Provide the (x, y) coordinate of the cell's center where the given text is located.  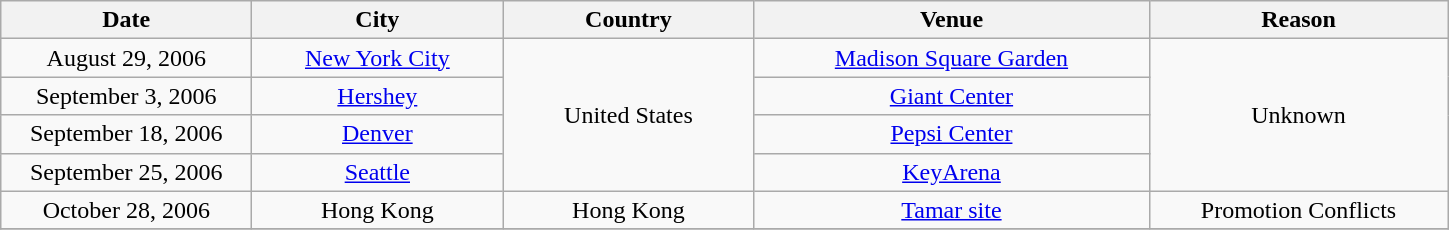
Country (628, 20)
September 18, 2006 (126, 134)
Date (126, 20)
Pepsi Center (952, 134)
Venue (952, 20)
New York City (378, 58)
Reason (1298, 20)
City (378, 20)
Denver (378, 134)
Madison Square Garden (952, 58)
September 25, 2006 (126, 172)
October 28, 2006 (126, 210)
Hershey (378, 96)
Unknown (1298, 115)
Tamar site (952, 210)
Giant Center (952, 96)
August 29, 2006 (126, 58)
Seattle (378, 172)
KeyArena (952, 172)
United States (628, 115)
September 3, 2006 (126, 96)
Promotion Conflicts (1298, 210)
